Search for the cell housing the specified text and yield its [X, Y] center coordinate. 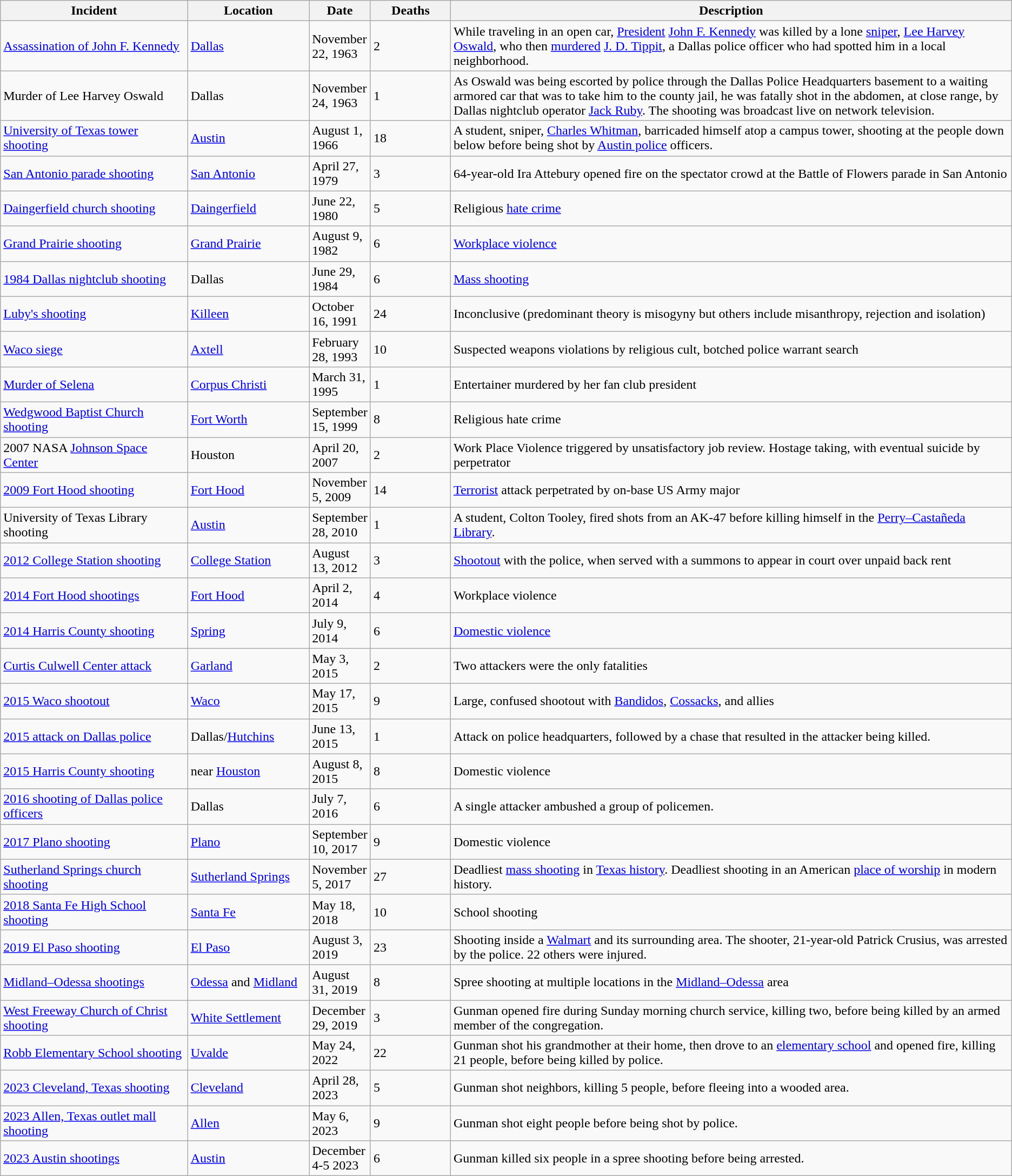
September 28, 2010 [340, 526]
June 22, 1980 [340, 209]
2018 Santa Fe High School shooting [94, 912]
Attack on police headquarters, followed by a chase that resulted in the attacker being killed. [731, 736]
Midland–Odessa shootings [94, 982]
2007 NASA Johnson Space Center [94, 454]
Deadliest mass shooting in Texas history. Deadliest shooting in an American place of worship in modern history. [731, 877]
May 17, 2015 [340, 701]
December 4-5 2023 [340, 1158]
2019 El Paso shooting [94, 947]
Inconclusive (predominant theory is misogyny but others include misanthropy, rejection and isolation) [731, 314]
Plano [249, 841]
April 28, 2023 [340, 1088]
Entertainer murdered by her fan club president [731, 384]
Grand Prairie shooting [94, 243]
Murder of Selena [94, 384]
Suspected weapons violations by religious cult, botched police warrant search [731, 349]
August 9, 1982 [340, 243]
Sutherland Springs church shooting [94, 877]
Spring [249, 630]
Gunman shot neighbors, killing 5 people, before fleeing into a wooded area. [731, 1088]
Work Place Violence triggered by unsatisfactory job review. Hostage taking, with eventual suicide by perpetrator [731, 454]
4 [410, 596]
West Freeway Church of Christ shooting [94, 1018]
Killeen [249, 314]
Curtis Culwell Center attack [94, 666]
December 29, 2019 [340, 1018]
April 20, 2007 [340, 454]
University of Texas Library shooting [94, 526]
Shootout with the police, when served with a summons to appear in court over unpaid back rent [731, 560]
July 9, 2014 [340, 630]
14 [410, 490]
Two attackers were the only fatalities [731, 666]
Robb Elementary School shooting [94, 1053]
2014 Fort Hood shootings [94, 596]
November 5, 2009 [340, 490]
September 10, 2017 [340, 841]
Shooting inside a Walmart and its surrounding area. The shooter, 21-year-old Patrick Crusius, was arrested by the police. 22 others were injured. [731, 947]
27 [410, 877]
November 5, 2017 [340, 877]
September 15, 1999 [340, 420]
1984 Dallas nightclub shooting [94, 279]
April 2, 2014 [340, 596]
2023 Allen, Texas outlet mall shooting [94, 1124]
A student, Colton Tooley, fired shots from an AK-47 before killing himself in the Perry–Castañeda Library. [731, 526]
Allen [249, 1124]
Terrorist attack perpetrated by on-base US Army major [731, 490]
College Station [249, 560]
July 7, 2016 [340, 807]
San Antonio parade shooting [94, 173]
Gunman killed six people in a spree shooting before being arrested. [731, 1158]
Uvalde [249, 1053]
Wedgwood Baptist Church shooting [94, 420]
March 31, 1995 [340, 384]
Deaths [410, 11]
Waco siege [94, 349]
A single attacker ambushed a group of policemen. [731, 807]
64-year-old Ira Attebury opened fire on the spectator crowd at the Battle of Flowers parade in San Antonio [731, 173]
2012 College Station shooting [94, 560]
Fort Worth [249, 420]
August 31, 2019 [340, 982]
Luby's shooting [94, 314]
Incident [94, 11]
Mass shooting [731, 279]
Large, confused shootout with Bandidos, Cossacks, and allies [731, 701]
18 [410, 138]
Location [249, 11]
Description [731, 11]
2015 attack on Dallas police [94, 736]
San Antonio [249, 173]
Axtell [249, 349]
University of Texas tower shooting [94, 138]
Corpus Christi [249, 384]
22 [410, 1053]
November 22, 1963 [340, 46]
2016 shooting of Dallas police officers [94, 807]
June 13, 2015 [340, 736]
August 1, 1966 [340, 138]
May 3, 2015 [340, 666]
June 29, 1984 [340, 279]
White Settlement [249, 1018]
Odessa and Midland [249, 982]
May 24, 2022 [340, 1053]
August 8, 2015 [340, 771]
2015 Harris County shooting [94, 771]
Santa Fe [249, 912]
November 24, 1963 [340, 96]
October 16, 1991 [340, 314]
2009 Fort Hood shooting [94, 490]
August 3, 2019 [340, 947]
2014 Harris County shooting [94, 630]
Waco [249, 701]
Daingerfield [249, 209]
Sutherland Springs [249, 877]
Daingerfield church shooting [94, 209]
Assassination of John F. Kennedy [94, 46]
El Paso [249, 947]
February 28, 1993 [340, 349]
Date [340, 11]
May 6, 2023 [340, 1124]
Cleveland [249, 1088]
Houston [249, 454]
School shooting [731, 912]
2017 Plano shooting [94, 841]
Grand Prairie [249, 243]
near Houston [249, 771]
Garland [249, 666]
Murder of Lee Harvey Oswald [94, 96]
24 [410, 314]
Spree shooting at multiple locations in the Midland–Odessa area [731, 982]
Gunman shot his grandmother at their home, then drove to an elementary school and opened fire, killing 21 people, before being killed by police. [731, 1053]
2023 Austin shootings [94, 1158]
Gunman shot eight people before being shot by police. [731, 1124]
April 27, 1979 [340, 173]
2023 Cleveland, Texas shooting [94, 1088]
May 18, 2018 [340, 912]
August 13, 2012 [340, 560]
23 [410, 947]
Gunman opened fire during Sunday morning church service, killing two, before being killed by an armed member of the congregation. [731, 1018]
2015 Waco shootout [94, 701]
Dallas/Hutchins [249, 736]
